Capture the cell that displays the provided text and extract its (x, y) central coordinate. 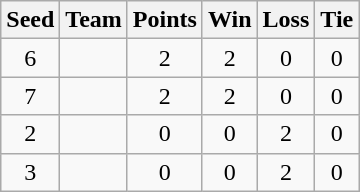
Tie (337, 20)
3 (30, 172)
Seed (30, 20)
Team (94, 20)
Loss (286, 20)
Win (230, 20)
7 (30, 96)
6 (30, 58)
Points (164, 20)
